Identify which cell holds the provided text, then report its [X, Y] central coordinate. 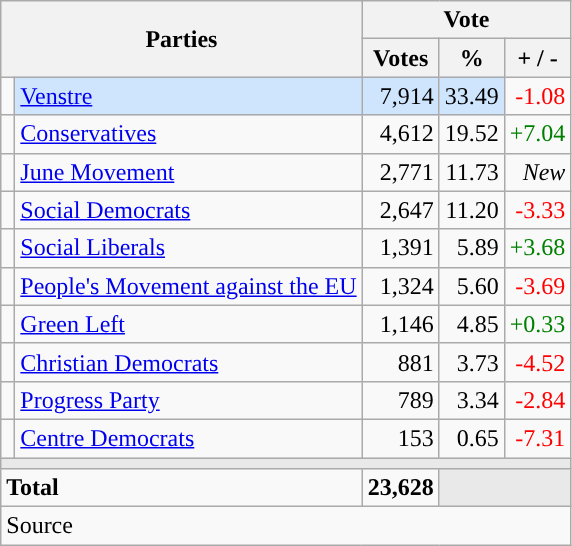
Source [286, 526]
June Movement [188, 172]
% [472, 58]
2,647 [400, 210]
0.65 [472, 438]
11.73 [472, 172]
2,771 [400, 172]
5.89 [472, 248]
3.73 [472, 362]
-7.31 [538, 438]
4,612 [400, 134]
Centre Democrats [188, 438]
+7.04 [538, 134]
Social Democrats [188, 210]
7,914 [400, 96]
+0.33 [538, 324]
4.85 [472, 324]
New [538, 172]
+ / - [538, 58]
People's Movement against the EU [188, 286]
Social Liberals [188, 248]
Parties [182, 39]
Conservatives [188, 134]
-1.08 [538, 96]
789 [400, 400]
Christian Democrats [188, 362]
-3.69 [538, 286]
Total [182, 488]
153 [400, 438]
19.52 [472, 134]
33.49 [472, 96]
1,146 [400, 324]
-2.84 [538, 400]
23,628 [400, 488]
Vote [466, 20]
Votes [400, 58]
11.20 [472, 210]
881 [400, 362]
3.34 [472, 400]
+3.68 [538, 248]
5.60 [472, 286]
-4.52 [538, 362]
Venstre [188, 96]
Progress Party [188, 400]
-3.33 [538, 210]
1,391 [400, 248]
1,324 [400, 286]
Green Left [188, 324]
